Identify which cell holds the provided text, then report its (X, Y) central coordinate. 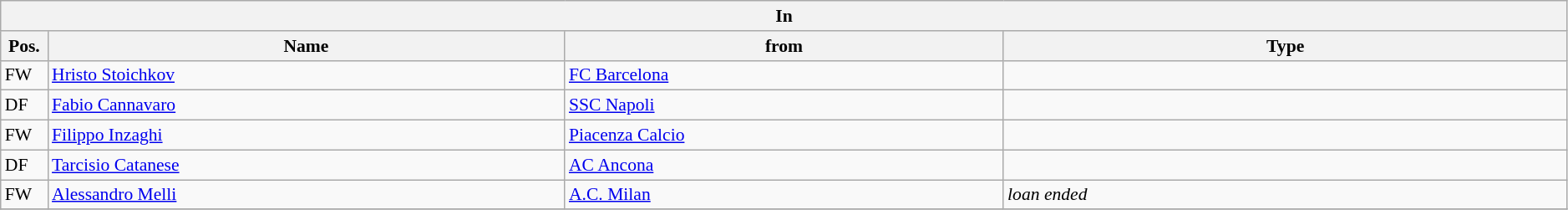
AC Ancona (784, 165)
loan ended (1285, 195)
SSC Napoli (784, 105)
Filippo Inzaghi (306, 136)
Hristo Stoichkov (306, 75)
Type (1285, 46)
Fabio Cannavaro (306, 105)
Piacenza Calcio (784, 136)
FC Barcelona (784, 75)
Name (306, 46)
from (784, 46)
Tarcisio Catanese (306, 165)
Pos. (24, 46)
Alessandro Melli (306, 195)
In (784, 16)
A.C. Milan (784, 195)
